Identify which cell holds the provided text, then report its [X, Y] central coordinate. 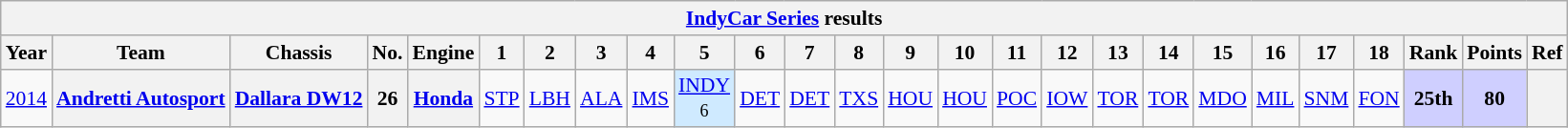
7 [809, 53]
26 [388, 97]
Year [27, 53]
Points [1494, 53]
Team [141, 53]
MIL [1276, 97]
FON [1378, 97]
Honda [443, 97]
16 [1276, 53]
Chassis [299, 53]
6 [760, 53]
Rank [1433, 53]
2 [550, 53]
3 [601, 53]
10 [965, 53]
11 [1017, 53]
No. [388, 53]
IOW [1066, 97]
2014 [27, 97]
15 [1223, 53]
ALA [601, 97]
LBH [550, 97]
Andretti Autosport [141, 97]
14 [1168, 53]
INDY6 [704, 97]
5 [704, 53]
9 [910, 53]
Dallara DW12 [299, 97]
TXS [858, 97]
IMS [650, 97]
IndyCar Series results [784, 18]
18 [1378, 53]
25th [1433, 97]
1 [501, 53]
MDO [1223, 97]
80 [1494, 97]
8 [858, 53]
17 [1326, 53]
POC [1017, 97]
SNM [1326, 97]
12 [1066, 53]
4 [650, 53]
Engine [443, 53]
Ref [1547, 53]
STP [501, 97]
13 [1118, 53]
